Detect which cell encompasses the target text, then output its (X, Y) center coordinate. 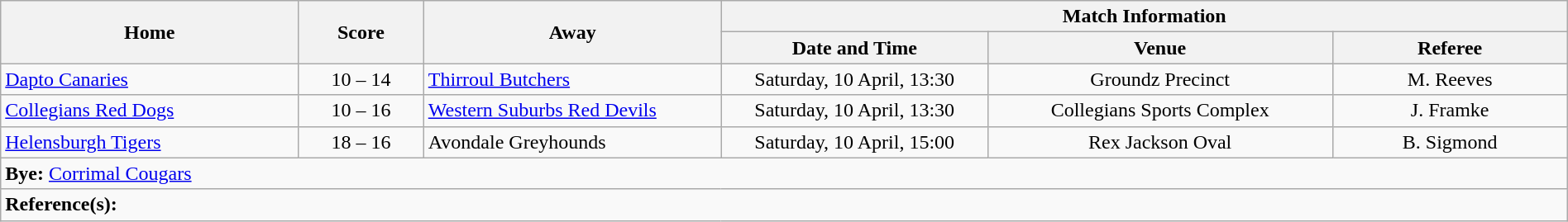
Avondale Greyhounds (572, 142)
Collegians Red Dogs (150, 111)
Referee (1450, 48)
10 – 14 (361, 79)
Western Suburbs Red Devils (572, 111)
B. Sigmond (1450, 142)
Bye: Corrimal Cougars (784, 173)
Dapto Canaries (150, 79)
Away (572, 32)
Home (150, 32)
Rex Jackson Oval (1159, 142)
Thirroul Butchers (572, 79)
Groundz Precinct (1159, 79)
Venue (1159, 48)
Date and Time (854, 48)
Match Information (1145, 17)
J. Framke (1450, 111)
Reference(s): (784, 205)
18 – 16 (361, 142)
M. Reeves (1450, 79)
Saturday, 10 April, 15:00 (854, 142)
Score (361, 32)
10 – 16 (361, 111)
Helensburgh Tigers (150, 142)
Collegians Sports Complex (1159, 111)
